From the cell containing the given text, extract its center point as (X, Y) coordinate. 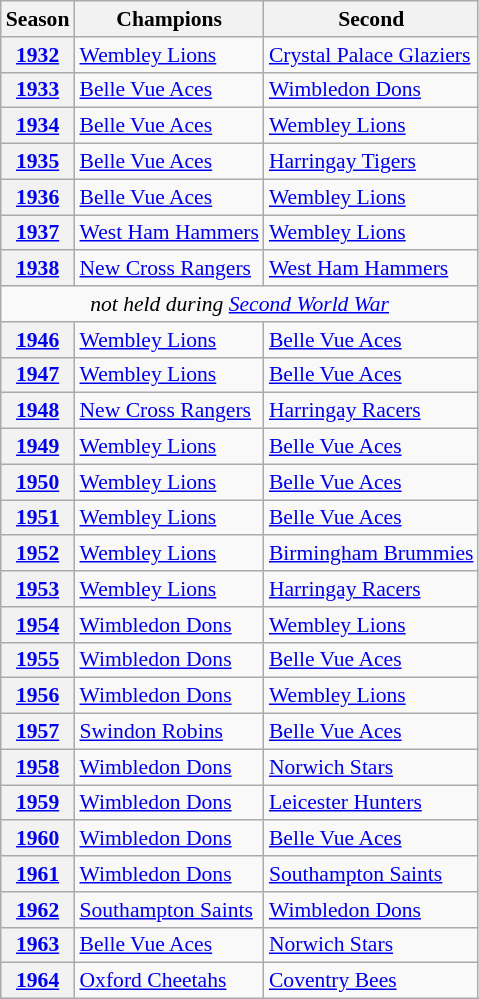
1936 (38, 197)
1932 (38, 55)
1952 (38, 554)
1955 (38, 660)
Leicester Hunters (372, 803)
1947 (38, 375)
1933 (38, 90)
1937 (38, 233)
1949 (38, 447)
1963 (38, 945)
1948 (38, 411)
1962 (38, 910)
Coventry Bees (372, 981)
1950 (38, 482)
1958 (38, 767)
Crystal Palace Glaziers (372, 55)
1951 (38, 518)
Champions (168, 19)
1956 (38, 696)
1954 (38, 625)
Birmingham Brummies (372, 554)
1964 (38, 981)
not held during Second World War (240, 304)
Oxford Cheetahs (168, 981)
1959 (38, 803)
Swindon Robins (168, 732)
1961 (38, 874)
Season (38, 19)
Second (372, 19)
1938 (38, 269)
1957 (38, 732)
1960 (38, 839)
1934 (38, 126)
1946 (38, 340)
Harringay Tigers (372, 162)
1953 (38, 589)
1935 (38, 162)
